Locate the cell with the specified text and output its (x, y) center coordinate. 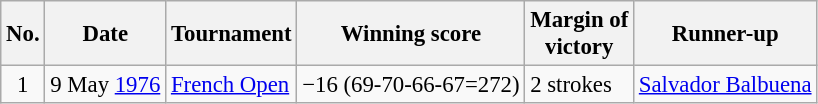
Runner-up (726, 34)
9 May 1976 (106, 85)
Tournament (232, 34)
Margin ofvictory (580, 34)
2 strokes (580, 85)
−16 (69-70-66-67=272) (411, 85)
1 (23, 85)
Salvador Balbuena (726, 85)
No. (23, 34)
Winning score (411, 34)
Date (106, 34)
French Open (232, 85)
